Extract the (X, Y) coordinate from the center of the cell holding the provided text.  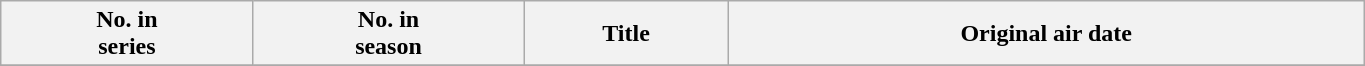
No. inseries (127, 34)
No. inseason (388, 34)
Original air date (1046, 34)
Title (626, 34)
